Provide the (x, y) coordinate of the cell's center where the given text is located.  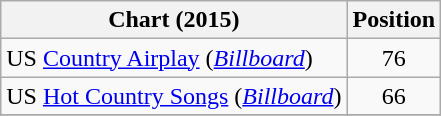
Position (394, 20)
US Country Airplay (Billboard) (174, 58)
Chart (2015) (174, 20)
76 (394, 58)
66 (394, 96)
US Hot Country Songs (Billboard) (174, 96)
